Return the (X, Y) coordinate for the center point of the cell that contains the specified text.  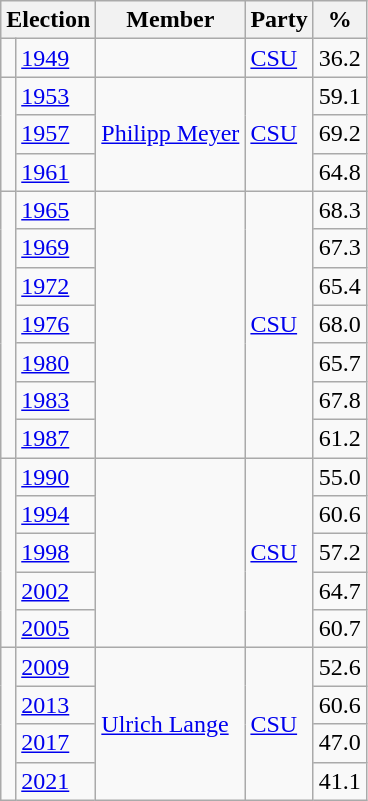
1972 (56, 286)
1976 (56, 324)
64.8 (340, 172)
2017 (56, 743)
Member (170, 20)
1998 (56, 553)
67.3 (340, 248)
1965 (56, 210)
52.6 (340, 667)
% (340, 20)
1987 (56, 438)
1994 (56, 515)
36.2 (340, 58)
Philipp Meyer (170, 134)
68.3 (340, 210)
1957 (56, 134)
1980 (56, 362)
41.1 (340, 781)
67.8 (340, 400)
61.2 (340, 438)
69.2 (340, 134)
2002 (56, 591)
1983 (56, 400)
2005 (56, 629)
2021 (56, 781)
1953 (56, 96)
60.7 (340, 629)
59.1 (340, 96)
64.7 (340, 591)
2009 (56, 667)
65.7 (340, 362)
2013 (56, 705)
Ulrich Lange (170, 724)
47.0 (340, 743)
Party (279, 20)
65.4 (340, 286)
68.0 (340, 324)
1969 (56, 248)
55.0 (340, 477)
1990 (56, 477)
Election (48, 20)
1949 (56, 58)
57.2 (340, 553)
1961 (56, 172)
